Output the (X, Y) coordinate of the center of the cell containing the given text.  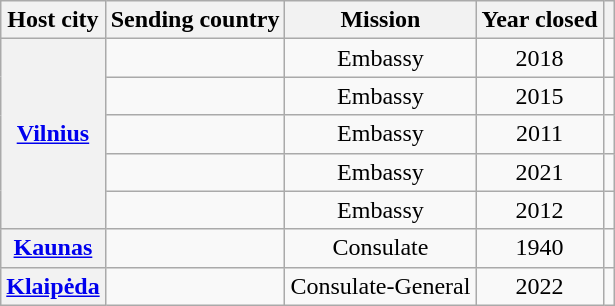
2015 (540, 96)
Consulate-General (380, 286)
Vilnius (53, 134)
1940 (540, 248)
Mission (380, 20)
Sending country (195, 20)
Klaipėda (53, 286)
Year closed (540, 20)
2011 (540, 134)
Kaunas (53, 248)
2021 (540, 172)
Host city (53, 20)
Consulate (380, 248)
2012 (540, 210)
2022 (540, 286)
2018 (540, 58)
